Extract the [X, Y] coordinate from the center of the cell holding the provided text.  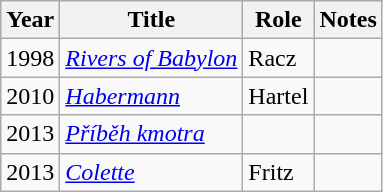
Fritz [278, 172]
Rivers of Babylon [152, 58]
Habermann [152, 96]
2010 [30, 96]
Notes [348, 20]
Colette [152, 172]
Příběh kmotra [152, 134]
Racz [278, 58]
Role [278, 20]
Hartel [278, 96]
1998 [30, 58]
Title [152, 20]
Year [30, 20]
